Provide the [X, Y] coordinate of the cell's center where the given text is located.  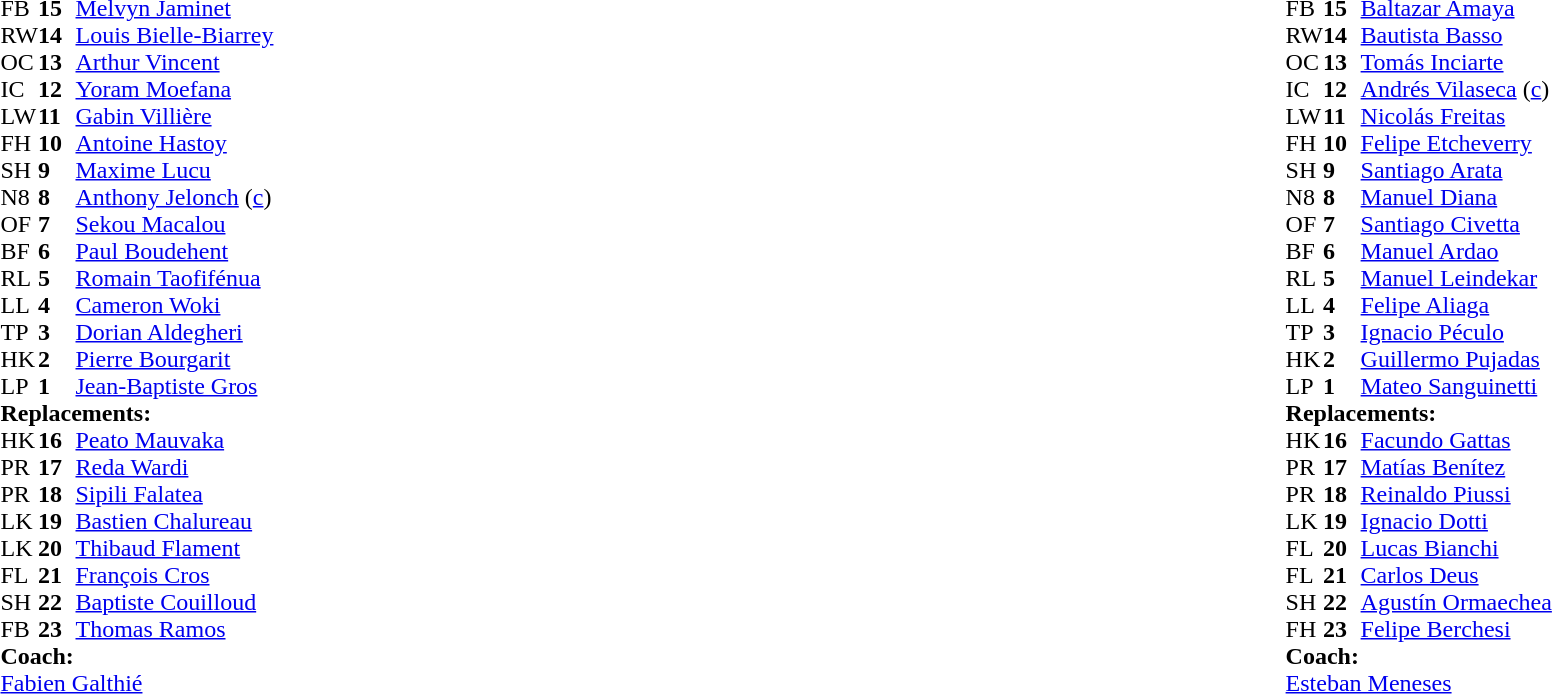
François Cros [175, 576]
Manuel Ardao [1456, 252]
Bastien Chalureau [175, 522]
Louis Bielle-Biarrey [175, 36]
Thomas Ramos [175, 630]
Agustín Ormaechea [1456, 602]
Andrés Vilaseca (c) [1456, 90]
Felipe Aliaga [1456, 306]
Peato Mauvaka [175, 440]
Manuel Leindekar [1456, 278]
Bautista Basso [1456, 36]
Facundo Gattas [1456, 440]
Guillermo Pujadas [1456, 360]
Mateo Sanguinetti [1456, 386]
Lucas Bianchi [1456, 548]
Matías Benítez [1456, 468]
Reda Wardi [175, 468]
Dorian Aldegheri [175, 332]
Paul Boudehent [175, 252]
Anthony Jelonch (c) [175, 198]
Jean-Baptiste Gros [175, 386]
Antoine Hastoy [175, 144]
Santiago Civetta [1456, 224]
FB [19, 630]
Manuel Diana [1456, 198]
Sipili Falatea [175, 494]
Arthur Vincent [175, 62]
Felipe Berchesi [1456, 630]
Maxime Lucu [175, 170]
Baptiste Couilloud [175, 602]
Felipe Etcheverry [1456, 144]
Romain Taofifénua [175, 278]
Cameron Woki [175, 306]
Ignacio Dotti [1456, 522]
Reinaldo Piussi [1456, 494]
Ignacio Péculo [1456, 332]
Thibaud Flament [175, 548]
Tomás Inciarte [1456, 62]
Santiago Arata [1456, 170]
Nicolás Freitas [1456, 116]
Pierre Bourgarit [175, 360]
Carlos Deus [1456, 576]
Gabin Villière [175, 116]
Yoram Moefana [175, 90]
Sekou Macalou [175, 224]
